Provide the [x, y] coordinate of the cell's center where the given text is located.  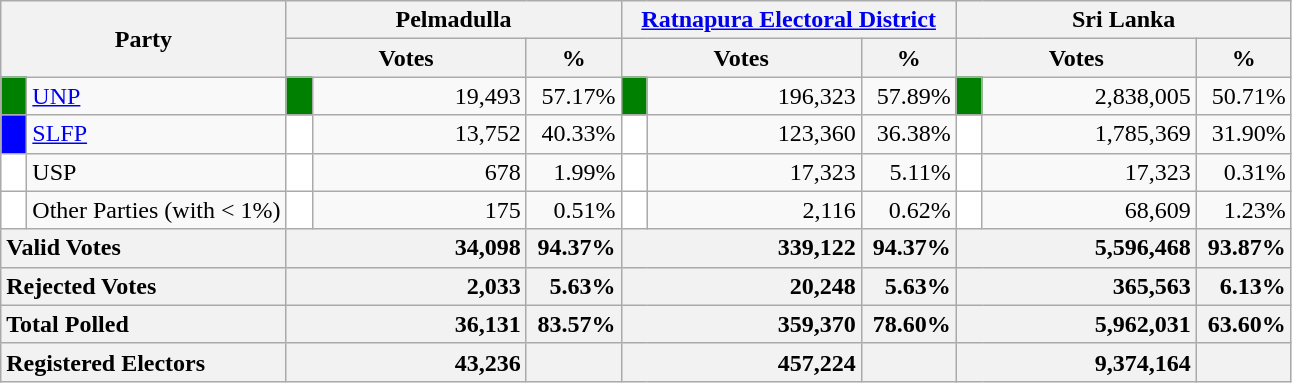
123,360 [754, 134]
1.23% [1244, 210]
Registered Electors [144, 362]
78.60% [908, 324]
Rejected Votes [144, 286]
6.13% [1244, 286]
57.17% [574, 96]
5,962,031 [1076, 324]
43,236 [406, 362]
Valid Votes [144, 248]
83.57% [574, 324]
UNP [156, 96]
1,785,369 [1089, 134]
175 [419, 210]
0.51% [574, 210]
339,122 [741, 248]
13,752 [419, 134]
SLFP [156, 134]
31.90% [1244, 134]
0.62% [908, 210]
359,370 [741, 324]
34,098 [406, 248]
365,563 [1076, 286]
36,131 [406, 324]
196,323 [754, 96]
2,116 [754, 210]
678 [419, 172]
68,609 [1089, 210]
63.60% [1244, 324]
457,224 [741, 362]
1.99% [574, 172]
Party [144, 39]
Sri Lanka [1124, 20]
2,033 [406, 286]
40.33% [574, 134]
USP [156, 172]
2,838,005 [1089, 96]
9,374,164 [1076, 362]
93.87% [1244, 248]
5.11% [908, 172]
50.71% [1244, 96]
Total Polled [144, 324]
57.89% [908, 96]
0.31% [1244, 172]
19,493 [419, 96]
20,248 [741, 286]
Pelmadulla [454, 20]
Other Parties (with < 1%) [156, 210]
36.38% [908, 134]
5,596,468 [1076, 248]
Ratnapura Electoral District [788, 20]
